Capture the cell that displays the provided text and extract its [x, y] central coordinate. 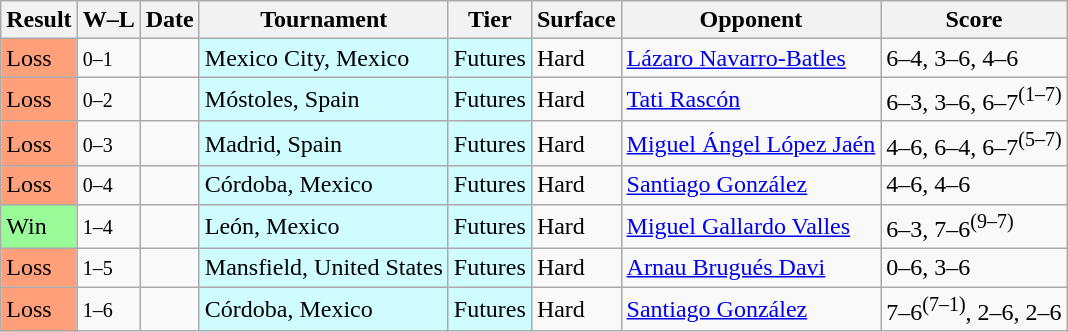
0–3 [108, 144]
6–4, 3–6, 4–6 [974, 58]
Tati Rascón [751, 100]
León, Mexico [324, 226]
Win [39, 226]
1–4 [108, 226]
0–6, 3–6 [974, 268]
1–6 [108, 310]
W–L [108, 20]
0–4 [108, 185]
Date [170, 20]
Surface [576, 20]
Miguel Gallardo Valles [751, 226]
Score [974, 20]
Opponent [751, 20]
0–2 [108, 100]
1–5 [108, 268]
Mexico City, Mexico [324, 58]
4–6, 4–6 [974, 185]
7–6(7–1), 2–6, 2–6 [974, 310]
6–3, 7–6(9–7) [974, 226]
Miguel Ángel López Jaén [751, 144]
Lázaro Navarro-Batles [751, 58]
Tournament [324, 20]
Móstoles, Spain [324, 100]
Arnau Brugués Davi [751, 268]
Tier [490, 20]
Mansfield, United States [324, 268]
4–6, 6–4, 6–7(5–7) [974, 144]
6–3, 3–6, 6–7(1–7) [974, 100]
Result [39, 20]
Madrid, Spain [324, 144]
0–1 [108, 58]
